Provide the (X, Y) coordinate of the cell's center where the given text is located.  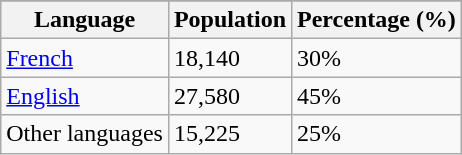
Percentage (%) (377, 20)
English (85, 96)
Other languages (85, 134)
30% (377, 58)
27,580 (230, 96)
French (85, 58)
Population (230, 20)
45% (377, 96)
25% (377, 134)
Language (85, 20)
15,225 (230, 134)
18,140 (230, 58)
